Search for the cell housing the specified text and yield its (x, y) center coordinate. 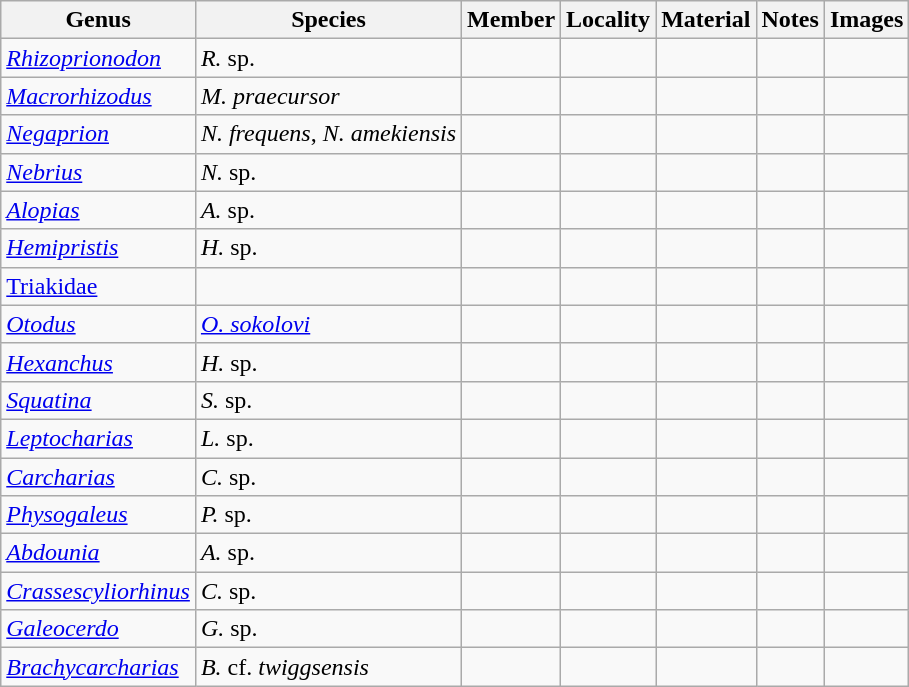
S. sp. (328, 400)
Physogaleus (98, 515)
Squatina (98, 400)
Nebrius (98, 172)
Genus (98, 20)
Species (328, 20)
Rhizoprionodon (98, 58)
Leptocharias (98, 438)
R. sp. (328, 58)
N. sp. (328, 172)
B. cf. twiggsensis (328, 667)
P. sp. (328, 515)
Member (512, 20)
N. frequens, N. amekiensis (328, 134)
Carcharias (98, 477)
O. sokolovi (328, 324)
Material (706, 20)
Macrorhizodus (98, 96)
Notes (790, 20)
G. sp. (328, 629)
Galeocerdo (98, 629)
Alopias (98, 210)
Locality (608, 20)
Triakidae (98, 286)
Negaprion (98, 134)
Images (866, 20)
M. praecursor (328, 96)
L. sp. (328, 438)
Hexanchus (98, 362)
Hemipristis (98, 248)
Abdounia (98, 553)
Crassescyliorhinus (98, 591)
Otodus (98, 324)
Brachycarcharias (98, 667)
